Output the (X, Y) coordinate of the center of the cell containing the given text.  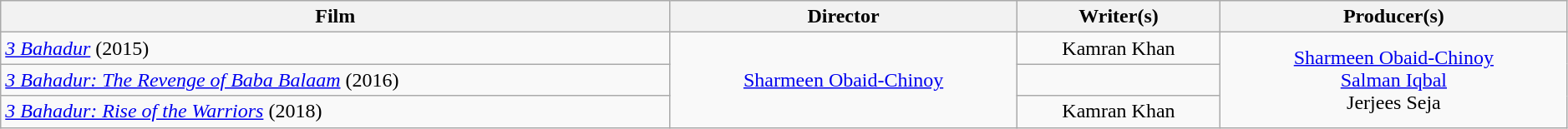
Writer(s) (1118, 17)
3 Bahadur (2015) (336, 48)
3 Bahadur: Rise of the Warriors (2018) (336, 112)
3 Bahadur: The Revenge of Baba Balaam (2016) (336, 80)
Producer(s) (1393, 17)
Sharmeen Obaid-Chinoy (844, 80)
Film (336, 17)
Director (844, 17)
Sharmeen Obaid-ChinoySalman Iqbal Jerjees Seja (1393, 80)
